For the text-containing cell, return its midpoint in (x, y) coordinate format. 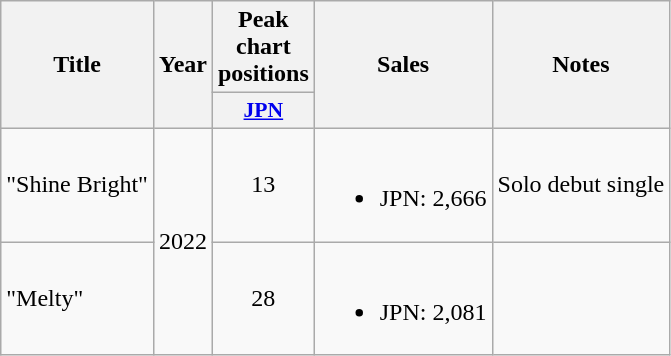
28 (263, 298)
2022 (182, 241)
Solo debut single (581, 184)
"Melty" (78, 298)
JPN (263, 111)
Notes (581, 65)
Peak chart positions (263, 47)
"Shine Bright" (78, 184)
Sales (403, 65)
13 (263, 184)
Year (182, 65)
JPN: 2,081 (403, 298)
JPN: 2,666 (403, 184)
Title (78, 65)
